Scan for the cell matching the given text and deliver its (x, y) coordinate at center. 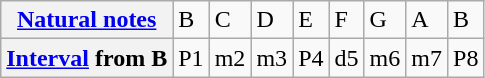
G (385, 20)
m3 (272, 58)
Interval from B (87, 58)
C (230, 20)
P8 (466, 58)
D (272, 20)
d5 (346, 58)
F (346, 20)
P1 (191, 58)
Natural notes (87, 20)
P4 (311, 58)
m2 (230, 58)
E (311, 20)
m7 (427, 58)
m6 (385, 58)
A (427, 20)
